Capture the cell that displays the provided text and extract its (x, y) central coordinate. 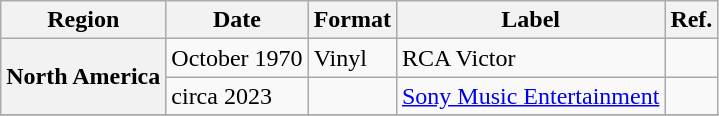
North America (84, 77)
Sony Music Entertainment (530, 96)
Format (352, 20)
Region (84, 20)
Date (237, 20)
Ref. (692, 20)
RCA Victor (530, 58)
Vinyl (352, 58)
circa 2023 (237, 96)
October 1970 (237, 58)
Label (530, 20)
